Find where the given text appears and provide that cell's center as [x, y] coordinate. 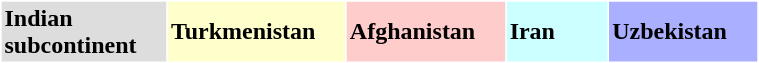
Turkmenistan [256, 32]
Indian subcontinent [84, 32]
Uzbekistan [682, 32]
Afghanistan [426, 32]
Iran [558, 32]
